For the text-containing cell, return its midpoint in (X, Y) coordinate format. 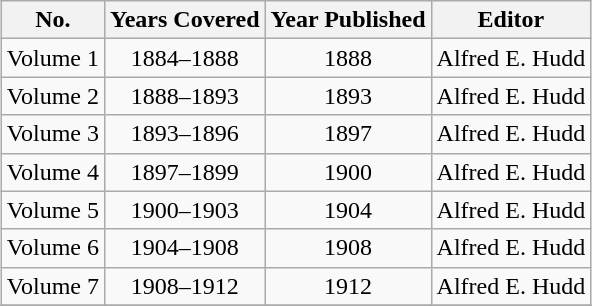
Volume 3 (52, 134)
Volume 1 (52, 58)
1912 (348, 286)
1900 (348, 172)
Years Covered (184, 20)
1908–1912 (184, 286)
Volume 4 (52, 172)
Volume 5 (52, 210)
Editor (511, 20)
1893 (348, 96)
1900–1903 (184, 210)
1893–1896 (184, 134)
Volume 6 (52, 248)
1908 (348, 248)
Volume 7 (52, 286)
No. (52, 20)
1888–1893 (184, 96)
1884–1888 (184, 58)
1897 (348, 134)
1897–1899 (184, 172)
1904 (348, 210)
Volume 2 (52, 96)
Year Published (348, 20)
1888 (348, 58)
1904–1908 (184, 248)
